Find where the given text appears and provide that cell's center as (x, y) coordinate. 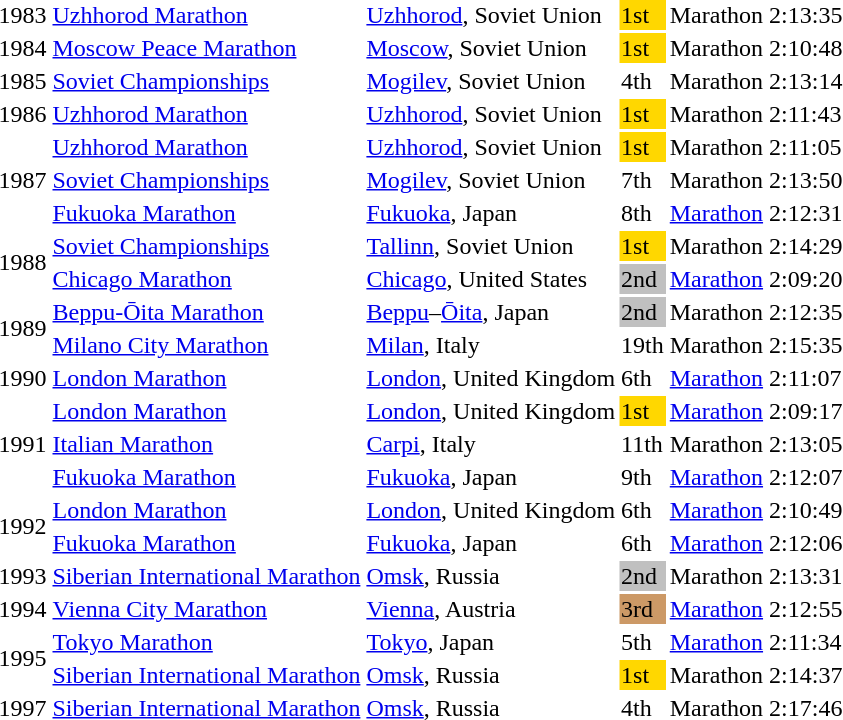
7th (643, 180)
11th (643, 444)
Tallinn, Soviet Union (491, 246)
8th (643, 213)
Carpi, Italy (491, 444)
Italian Marathon (206, 444)
4th (643, 81)
Vienna, Austria (491, 609)
9th (643, 477)
5th (643, 642)
Beppu-Ōita Marathon (206, 312)
Milano City Marathon (206, 345)
3rd (643, 609)
Moscow, Soviet Union (491, 48)
Moscow Peace Marathon (206, 48)
Chicago Marathon (206, 279)
19th (643, 345)
Tokyo Marathon (206, 642)
Tokyo, Japan (491, 642)
Chicago, United States (491, 279)
Milan, Italy (491, 345)
Beppu–Ōita, Japan (491, 312)
Vienna City Marathon (206, 609)
